For the text-containing cell, return its midpoint in [X, Y] coordinate format. 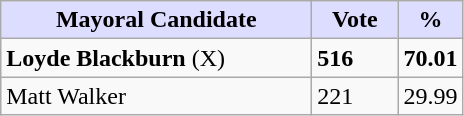
29.99 [430, 96]
221 [355, 96]
% [430, 20]
Vote [355, 20]
70.01 [430, 58]
Matt Walker [156, 96]
Mayoral Candidate [156, 20]
516 [355, 58]
Loyde Blackburn (X) [156, 58]
